From the cell containing the given text, extract its center point as (X, Y) coordinate. 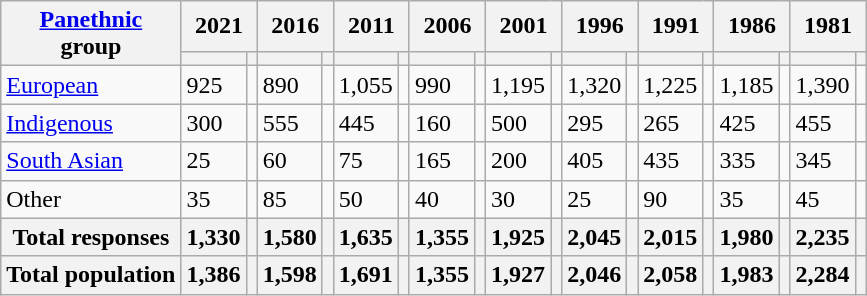
2,284 (822, 275)
300 (214, 123)
1986 (752, 26)
425 (746, 123)
2021 (219, 26)
2001 (524, 26)
500 (518, 123)
Total responses (91, 237)
335 (746, 161)
European (91, 85)
85 (290, 199)
445 (366, 123)
50 (366, 199)
2,046 (594, 275)
345 (822, 161)
1996 (600, 26)
40 (442, 199)
1,983 (746, 275)
1,055 (366, 85)
1991 (676, 26)
1,635 (366, 237)
890 (290, 85)
1,390 (822, 85)
1,598 (290, 275)
1981 (828, 26)
2,015 (670, 237)
Other (91, 199)
1,386 (214, 275)
1,185 (746, 85)
2,058 (670, 275)
2,235 (822, 237)
265 (670, 123)
555 (290, 123)
South Asian (91, 161)
1,980 (746, 237)
1,195 (518, 85)
1,580 (290, 237)
990 (442, 85)
1,330 (214, 237)
2,045 (594, 237)
455 (822, 123)
1,225 (670, 85)
435 (670, 161)
60 (290, 161)
75 (366, 161)
Panethnicgroup (91, 34)
Indigenous (91, 123)
1,691 (366, 275)
2011 (371, 26)
295 (594, 123)
160 (442, 123)
2016 (295, 26)
165 (442, 161)
2006 (447, 26)
45 (822, 199)
1,927 (518, 275)
1,320 (594, 85)
Total population (91, 275)
30 (518, 199)
90 (670, 199)
925 (214, 85)
405 (594, 161)
200 (518, 161)
1,925 (518, 237)
